Return the (x, y) coordinate for the center point of the cell that contains the specified text.  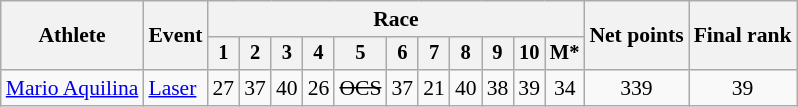
10 (529, 54)
27 (223, 88)
Athlete (72, 36)
7 (434, 54)
Final rank (743, 36)
26 (319, 88)
5 (360, 54)
34 (564, 88)
38 (498, 88)
Mario Aquilina (72, 88)
OCS (360, 88)
1 (223, 54)
9 (498, 54)
Laser (175, 88)
2 (255, 54)
3 (287, 54)
Event (175, 36)
4 (319, 54)
Net points (636, 36)
21 (434, 88)
M* (564, 54)
Race (396, 19)
6 (402, 54)
339 (636, 88)
8 (466, 54)
